Pinpoint the cell where the given text exists, returning its [X, Y] midpoint coordinate. 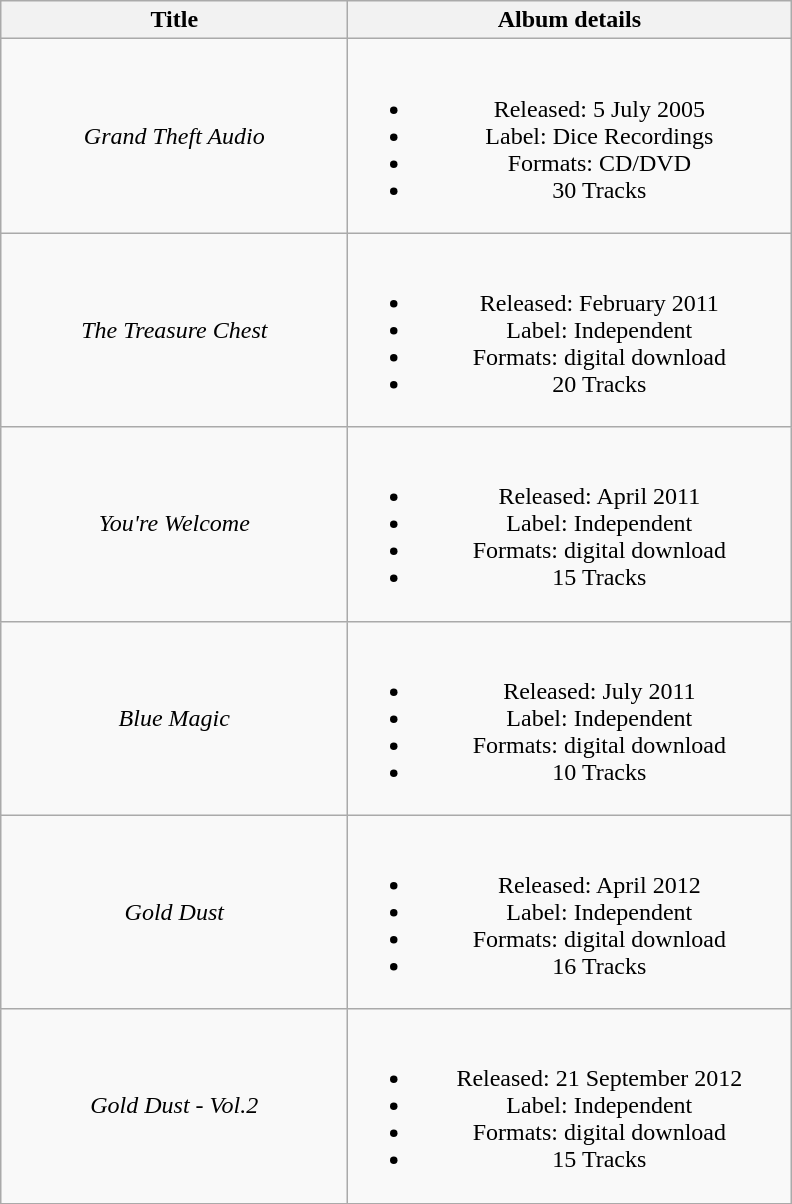
Title [174, 20]
You're Welcome [174, 524]
Released: July 2011Label: IndependentFormats: digital download10 Tracks [570, 718]
Gold Dust - Vol.2 [174, 1106]
Grand Theft Audio [174, 136]
Album details [570, 20]
Released: April 2012Label: IndependentFormats: digital download16 Tracks [570, 912]
Released: 5 July 2005Label: Dice RecordingsFormats: CD/DVD30 Tracks [570, 136]
The Treasure Chest [174, 330]
Blue Magic [174, 718]
Released: February 2011Label: IndependentFormats: digital download20 Tracks [570, 330]
Released: 21 September 2012Label: IndependentFormats: digital download15 Tracks [570, 1106]
Gold Dust [174, 912]
Released: April 2011Label: IndependentFormats: digital download15 Tracks [570, 524]
